Find where the given text appears and provide that cell's center as [x, y] coordinate. 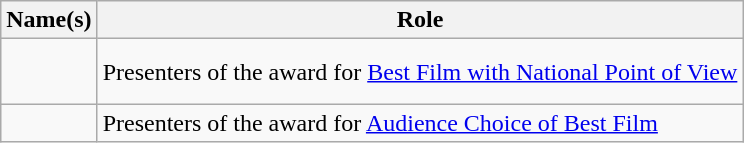
Presenters of the award for Audience Choice of Best Film [420, 123]
Name(s) [49, 20]
Presenters of the award for Best Film with National Point of View [420, 72]
Role [420, 20]
